Locate the cell with the specified text and output its (x, y) center coordinate. 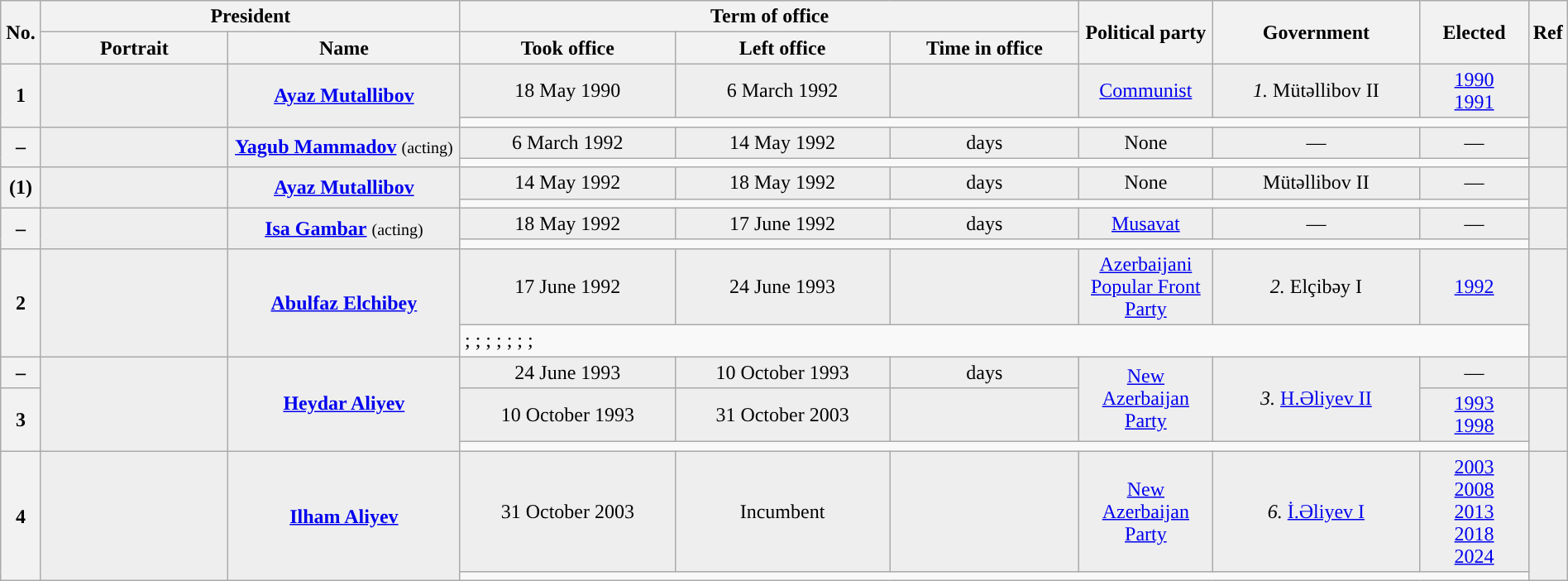
Mütəllibov II (1317, 183)
Elected (1474, 32)
Portrait (134, 48)
Yagub Mammadov (acting) (344, 147)
(1) (22, 187)
Time in office (984, 48)
19931998 (1474, 415)
4 (22, 516)
President (250, 17)
3 (22, 420)
1992 (1474, 286)
No. (22, 32)
Political party (1146, 32)
Communist (1146, 91)
Name (344, 48)
2. Elçibəy I (1317, 286)
Left office (782, 48)
Term of office (769, 17)
Ilham Aliyev (344, 516)
18 May 1990 (567, 91)
Government (1317, 32)
2 (22, 302)
1 (22, 95)
Took office (567, 48)
6. İ.Əliyev I (1317, 511)
Isa Gambar (acting) (344, 228)
Incumbent (782, 511)
1. Mütəllibov II (1317, 91)
Azerbaijani Popular Front Party (1146, 286)
Abulfaz Elchibey (344, 302)
Heydar Aliyev (344, 403)
Ref (1548, 32)
3. H.Əliyev II (1317, 399)
; ; ; ; ; ; ; (994, 340)
Musavat (1146, 223)
19901991 (1474, 91)
20032008201320182024 (1474, 511)
